Determine the [x, y] coordinate at the center of the cell enclosing the given text.  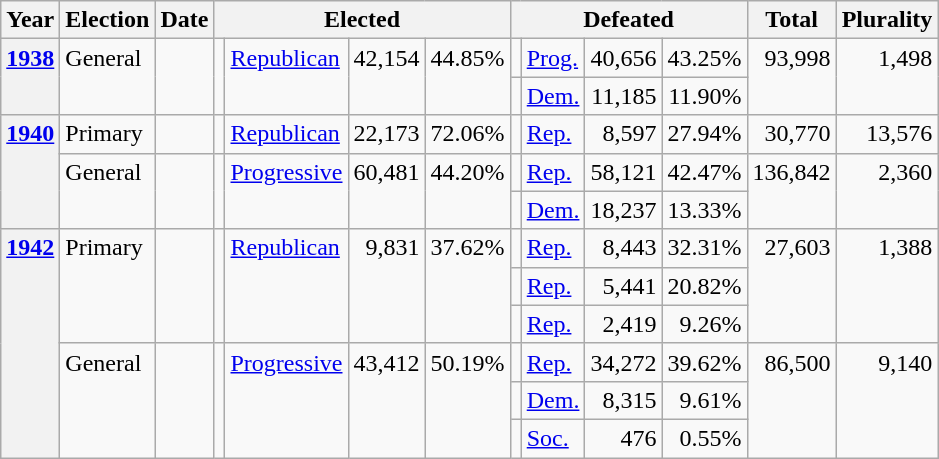
11,185 [624, 96]
8,597 [624, 134]
1,498 [887, 77]
86,500 [792, 400]
Plurality [887, 20]
Year [30, 20]
Soc. [553, 438]
9,831 [386, 286]
1938 [30, 77]
30,770 [792, 134]
476 [624, 438]
40,656 [624, 58]
13.33% [704, 210]
8,315 [624, 400]
1942 [30, 343]
Election [108, 20]
27,603 [792, 286]
Prog. [553, 58]
32.31% [704, 248]
8,443 [624, 248]
50.19% [468, 400]
39.62% [704, 362]
37.62% [468, 286]
20.82% [704, 286]
60,481 [386, 191]
Date [184, 20]
44.20% [468, 191]
27.94% [704, 134]
5,441 [624, 286]
13,576 [887, 134]
72.06% [468, 134]
42.47% [704, 172]
2,419 [624, 324]
0.55% [704, 438]
9,140 [887, 400]
34,272 [624, 362]
43,412 [386, 400]
136,842 [792, 191]
9.26% [704, 324]
2,360 [887, 191]
Defeated [628, 20]
42,154 [386, 77]
43.25% [704, 58]
Elected [362, 20]
22,173 [386, 134]
44.85% [468, 77]
11.90% [704, 96]
1,388 [887, 286]
1940 [30, 172]
18,237 [624, 210]
93,998 [792, 77]
58,121 [624, 172]
9.61% [704, 400]
Total [792, 20]
